From the cell containing the given text, extract its center point as [X, Y] coordinate. 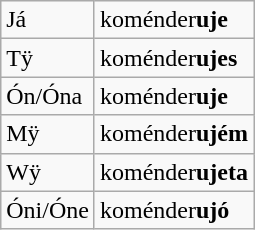
koménderujes [174, 58]
Já [48, 20]
koménderujó [174, 210]
Óni/Óne [48, 210]
Tÿ [48, 58]
Ón/Óna [48, 96]
Wÿ [48, 172]
koménderujém [174, 134]
Mÿ [48, 134]
koménderujeta [174, 172]
